Capture the cell that displays the provided text and extract its [X, Y] central coordinate. 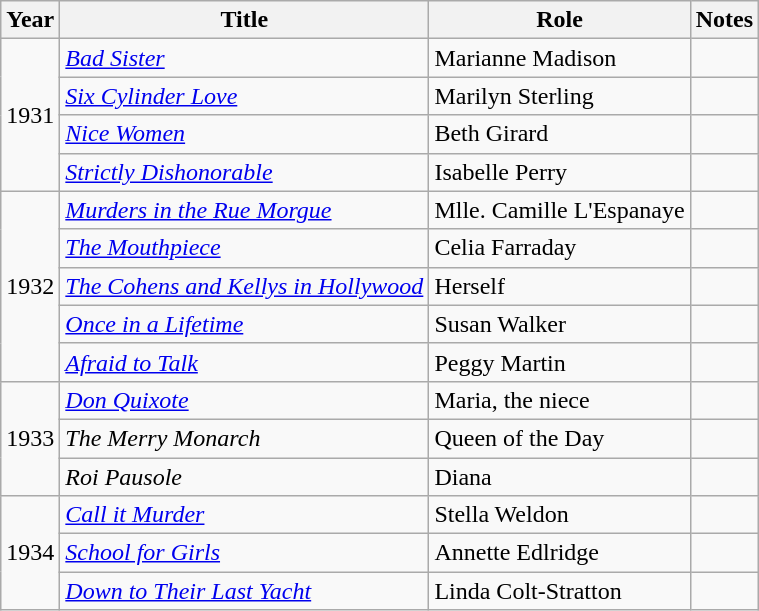
Beth Girard [560, 134]
Susan Walker [560, 324]
Diana [560, 477]
Down to Their Last Yacht [244, 591]
Strictly Dishonorable [244, 172]
Year [30, 20]
1933 [30, 438]
Mlle. Camille L'Espanaye [560, 210]
The Cohens and Kellys in Hollywood [244, 286]
Annette Edlridge [560, 553]
Stella Weldon [560, 515]
1934 [30, 553]
Maria, the niece [560, 400]
Murders in the Rue Morgue [244, 210]
Don Quixote [244, 400]
Afraid to Talk [244, 362]
Marilyn Sterling [560, 96]
School for Girls [244, 553]
Herself [560, 286]
Notes [724, 20]
Once in a Lifetime [244, 324]
Title [244, 20]
Peggy Martin [560, 362]
Bad Sister [244, 58]
Roi Pausole [244, 477]
Role [560, 20]
Celia Farraday [560, 248]
1931 [30, 115]
Linda Colt-Stratton [560, 591]
Isabelle Perry [560, 172]
Queen of the Day [560, 438]
Six Cylinder Love [244, 96]
1932 [30, 286]
The Merry Monarch [244, 438]
Nice Women [244, 134]
Marianne Madison [560, 58]
Call it Murder [244, 515]
The Mouthpiece [244, 248]
